Output the [X, Y] coordinate of the center of the cell containing the given text.  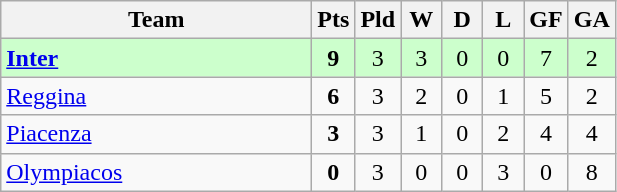
W [422, 20]
Team [156, 20]
Inter [156, 58]
GF [546, 20]
D [462, 20]
8 [592, 172]
Reggina [156, 96]
5 [546, 96]
Piacenza [156, 134]
L [504, 20]
Pts [334, 20]
7 [546, 58]
6 [334, 96]
9 [334, 58]
Olympiacos [156, 172]
GA [592, 20]
Pld [378, 20]
